Detect which cell encompasses the target text, then output its (x, y) center coordinate. 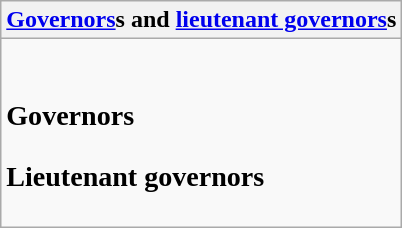
Governorss and lieutenant governorss (202, 20)
GovernorsLieutenant governors (202, 133)
